Identify which cell holds the provided text, then report its [x, y] central coordinate. 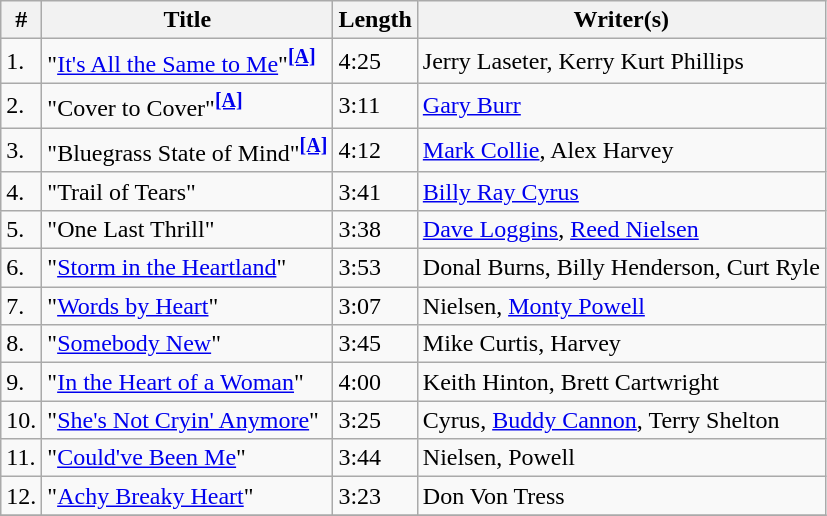
"Bluegrass State of Mind"[A] [188, 150]
Mike Curtis, Harvey [621, 344]
Nielsen, Powell [621, 458]
4. [22, 191]
3:23 [375, 496]
9. [22, 382]
"Storm in the Heartland" [188, 268]
"Cover to Cover"[A] [188, 106]
"Trail of Tears" [188, 191]
3:25 [375, 420]
"She's Not Cryin' Anymore" [188, 420]
Don Von Tress [621, 496]
Title [188, 20]
Mark Collie, Alex Harvey [621, 150]
1. [22, 62]
10. [22, 420]
Writer(s) [621, 20]
Jerry Laseter, Kerry Kurt Phillips [621, 62]
"Could've Been Me" [188, 458]
"It's All the Same to Me"[A] [188, 62]
"Words by Heart" [188, 306]
3:38 [375, 230]
Keith Hinton, Brett Cartwright [621, 382]
2. [22, 106]
12. [22, 496]
"Somebody New" [188, 344]
11. [22, 458]
Cyrus, Buddy Cannon, Terry Shelton [621, 420]
3:45 [375, 344]
Gary Burr [621, 106]
3. [22, 150]
3:07 [375, 306]
4:00 [375, 382]
# [22, 20]
Nielsen, Monty Powell [621, 306]
Dave Loggins, Reed Nielsen [621, 230]
3:41 [375, 191]
7. [22, 306]
8. [22, 344]
5. [22, 230]
"Achy Breaky Heart" [188, 496]
4:12 [375, 150]
6. [22, 268]
"One Last Thrill" [188, 230]
3:44 [375, 458]
4:25 [375, 62]
Billy Ray Cyrus [621, 191]
Donal Burns, Billy Henderson, Curt Ryle [621, 268]
"In the Heart of a Woman" [188, 382]
Length [375, 20]
3:53 [375, 268]
3:11 [375, 106]
